Output the (X, Y) coordinate of the center of the cell containing the given text.  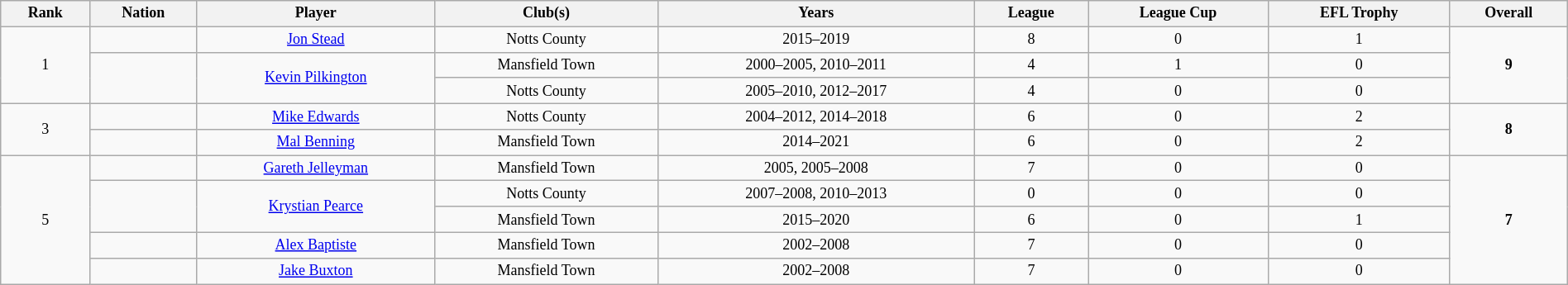
EFL Trophy (1359, 13)
Mike Edwards (316, 116)
Gareth Jelleyman (316, 169)
Jon Stead (316, 40)
9 (1508, 65)
5 (45, 220)
2004–2012, 2014–2018 (815, 116)
Years (815, 13)
2005–2010, 2012–2017 (815, 91)
2005, 2005–2008 (815, 169)
2014–2021 (815, 142)
Overall (1508, 13)
Jake Buxton (316, 271)
Player (316, 13)
2015–2020 (815, 220)
2015–2019 (815, 40)
2007–2008, 2010–2013 (815, 193)
3 (45, 129)
Mal Benning (316, 142)
Kevin Pilkington (316, 78)
Alex Baptiste (316, 245)
Nation (144, 13)
Rank (45, 13)
Krystian Pearce (316, 207)
Club(s) (547, 13)
League (1031, 13)
2000–2005, 2010–2011 (815, 64)
League Cup (1178, 13)
